Search for the cell housing the specified text and yield its [x, y] center coordinate. 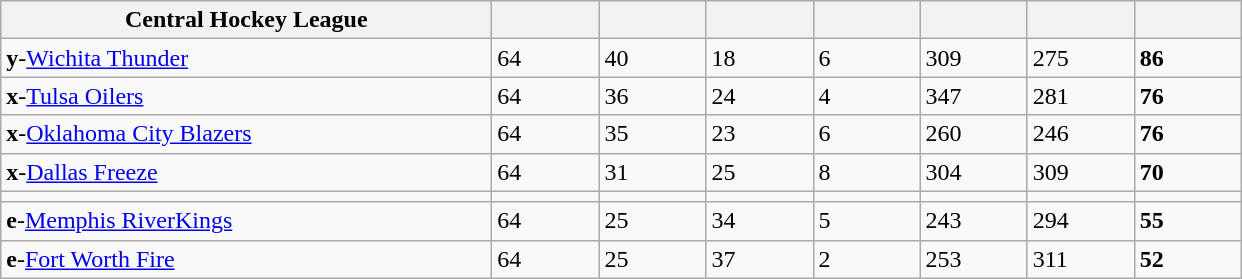
31 [652, 172]
y-Wichita Thunder [246, 58]
8 [866, 172]
253 [974, 259]
246 [1080, 134]
36 [652, 96]
281 [1080, 96]
243 [974, 221]
37 [760, 259]
18 [760, 58]
e-Fort Worth Fire [246, 259]
34 [760, 221]
Central Hockey League [246, 20]
x-Oklahoma City Blazers [246, 134]
5 [866, 221]
35 [652, 134]
4 [866, 96]
86 [1188, 58]
294 [1080, 221]
275 [1080, 58]
23 [760, 134]
x-Dallas Freeze [246, 172]
e-Memphis RiverKings [246, 221]
52 [1188, 259]
70 [1188, 172]
24 [760, 96]
40 [652, 58]
55 [1188, 221]
347 [974, 96]
311 [1080, 259]
2 [866, 259]
260 [974, 134]
x-Tulsa Oilers [246, 96]
304 [974, 172]
